From the cell containing the given text, extract its center point as (X, Y) coordinate. 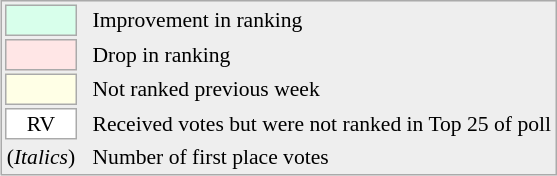
Received votes but were not ranked in Top 25 of poll (322, 124)
Number of first place votes (322, 156)
Improvement in ranking (322, 20)
(Italics) (40, 156)
Not ranked previous week (322, 90)
RV (40, 124)
Drop in ranking (322, 55)
